For the text-containing cell, return its midpoint in (x, y) coordinate format. 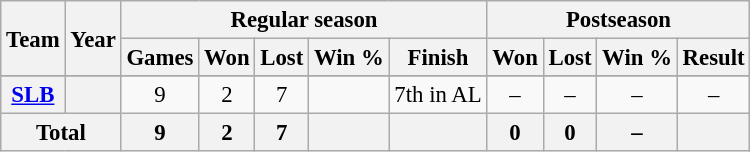
Games (160, 58)
7th in AL (438, 95)
Finish (438, 58)
Total (61, 133)
Result (714, 58)
SLB (33, 95)
Year (93, 38)
Postseason (618, 20)
Regular season (304, 20)
Team (33, 38)
